Return (X, Y) of the center of cell containing provided text 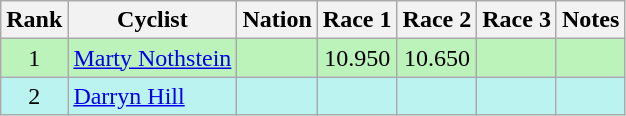
10.650 (437, 58)
Race 3 (517, 20)
Race 2 (437, 20)
Notes (590, 20)
10.950 (357, 58)
Marty Nothstein (152, 58)
2 (34, 96)
1 (34, 58)
Nation (277, 20)
Race 1 (357, 20)
Rank (34, 20)
Darryn Hill (152, 96)
Cyclist (152, 20)
